Scan for the cell matching the given text and deliver its [x, y] coordinate at center. 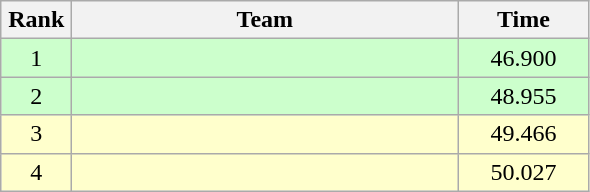
48.955 [524, 96]
1 [36, 58]
49.466 [524, 134]
3 [36, 134]
Time [524, 20]
46.900 [524, 58]
4 [36, 172]
Rank [36, 20]
Team [265, 20]
2 [36, 96]
50.027 [524, 172]
